Detect which cell encompasses the target text, then output its [x, y] center coordinate. 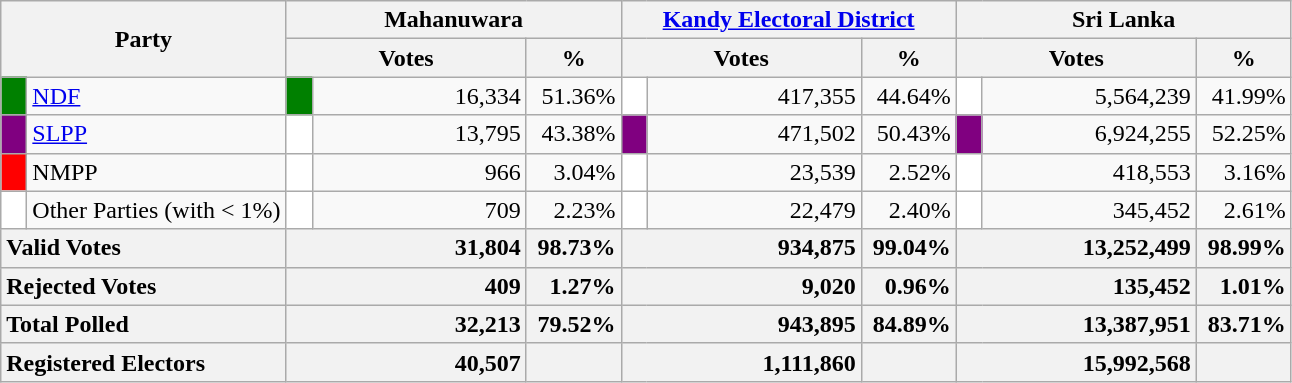
966 [419, 172]
98.99% [1244, 248]
22,479 [754, 210]
409 [406, 286]
417,355 [754, 96]
1.27% [574, 286]
418,553 [1089, 172]
471,502 [754, 134]
50.43% [908, 134]
2.52% [908, 172]
Sri Lanka [1124, 20]
NDF [156, 96]
3.16% [1244, 172]
Other Parties (with < 1%) [156, 210]
98.73% [574, 248]
5,564,239 [1089, 96]
0.96% [908, 286]
Valid Votes [144, 248]
40,507 [406, 362]
16,334 [419, 96]
79.52% [574, 324]
Kandy Electoral District [788, 20]
135,452 [1076, 286]
709 [419, 210]
Registered Electors [144, 362]
13,795 [419, 134]
1.01% [1244, 286]
6,924,255 [1089, 134]
32,213 [406, 324]
9,020 [741, 286]
84.89% [908, 324]
3.04% [574, 172]
943,895 [741, 324]
44.64% [908, 96]
345,452 [1089, 210]
23,539 [754, 172]
2.61% [1244, 210]
13,252,499 [1076, 248]
NMPP [156, 172]
Mahanuwara [454, 20]
31,804 [406, 248]
13,387,951 [1076, 324]
52.25% [1244, 134]
51.36% [574, 96]
41.99% [1244, 96]
2.40% [908, 210]
Rejected Votes [144, 286]
15,992,568 [1076, 362]
99.04% [908, 248]
1,111,860 [741, 362]
934,875 [741, 248]
43.38% [574, 134]
Total Polled [144, 324]
Party [144, 39]
2.23% [574, 210]
SLPP [156, 134]
83.71% [1244, 324]
